For the text-containing cell, return its midpoint in (X, Y) coordinate format. 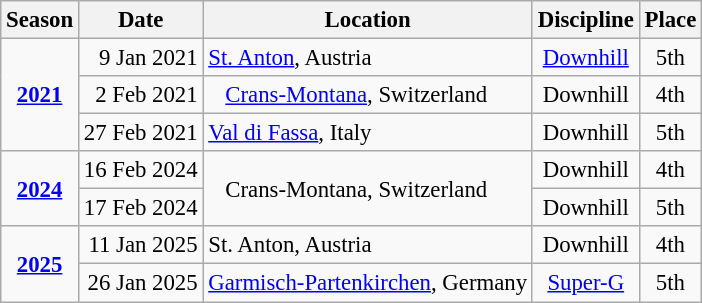
2024 (40, 188)
Garmisch-Partenkirchen, Germany (368, 283)
16 Feb 2024 (140, 170)
Discipline (586, 20)
2 Feb 2021 (140, 95)
11 Jan 2025 (140, 245)
2025 (40, 264)
17 Feb 2024 (140, 208)
Date (140, 20)
Val di Fassa, Italy (368, 133)
2021 (40, 96)
26 Jan 2025 (140, 283)
27 Feb 2021 (140, 133)
9 Jan 2021 (140, 58)
Super-G (586, 283)
Location (368, 20)
Season (40, 20)
Place (670, 20)
